Search for the cell housing the specified text and yield its (X, Y) center coordinate. 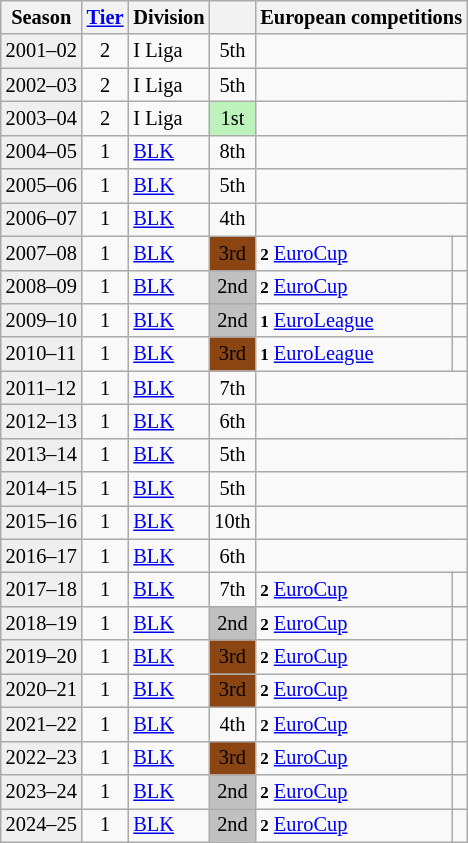
2023–24 (42, 791)
2012–13 (42, 421)
Season (42, 17)
10th (232, 522)
2018–19 (42, 623)
2007–08 (42, 253)
2014–15 (42, 489)
2005–06 (42, 186)
2022–23 (42, 758)
2013–14 (42, 455)
2021–22 (42, 724)
2016–17 (42, 556)
8th (232, 152)
2020–21 (42, 690)
2009–10 (42, 320)
2006–07 (42, 219)
2011–12 (42, 388)
2002–03 (42, 85)
2024–25 (42, 825)
Division (168, 17)
2001–02 (42, 51)
2003–04 (42, 118)
2008–09 (42, 287)
2004–05 (42, 152)
1st (232, 118)
2017–18 (42, 589)
European competitions (361, 17)
2010–11 (42, 354)
2015–16 (42, 522)
Tier (106, 17)
2019–20 (42, 657)
